From the cell containing the given text, extract its center point as [x, y] coordinate. 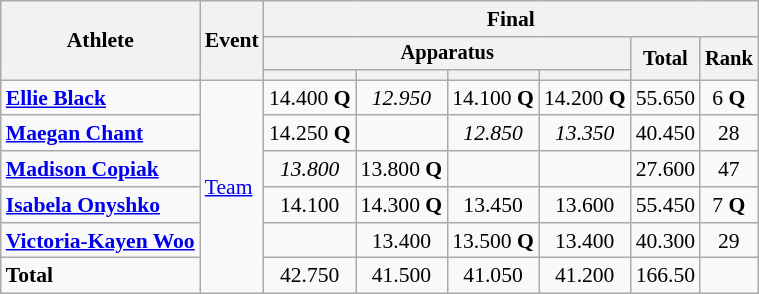
13.800 Q [402, 169]
13.800 [310, 169]
Victoria-Kayen Woo [100, 241]
14.400 Q [310, 98]
41.200 [585, 276]
28 [729, 134]
Team [232, 187]
Apparatus [448, 54]
13.500 Q [493, 241]
29 [729, 241]
Isabela Onyshko [100, 205]
12.850 [493, 134]
27.600 [666, 169]
41.500 [402, 276]
55.650 [666, 98]
Maegan Chant [100, 134]
Event [232, 40]
40.450 [666, 134]
7 Q [729, 205]
42.750 [310, 276]
13.600 [585, 205]
6 Q [729, 98]
41.050 [493, 276]
40.300 [666, 241]
14.100 Q [493, 98]
13.450 [493, 205]
14.100 [310, 205]
47 [729, 169]
Final [511, 19]
14.250 Q [310, 134]
Madison Copiak [100, 169]
55.450 [666, 205]
Ellie Black [100, 98]
14.300 Q [402, 205]
14.200 Q [585, 98]
12.950 [402, 98]
Athlete [100, 40]
Rank [729, 58]
166.50 [666, 276]
13.350 [585, 134]
